Locate the cell with the specified text and output its (x, y) center coordinate. 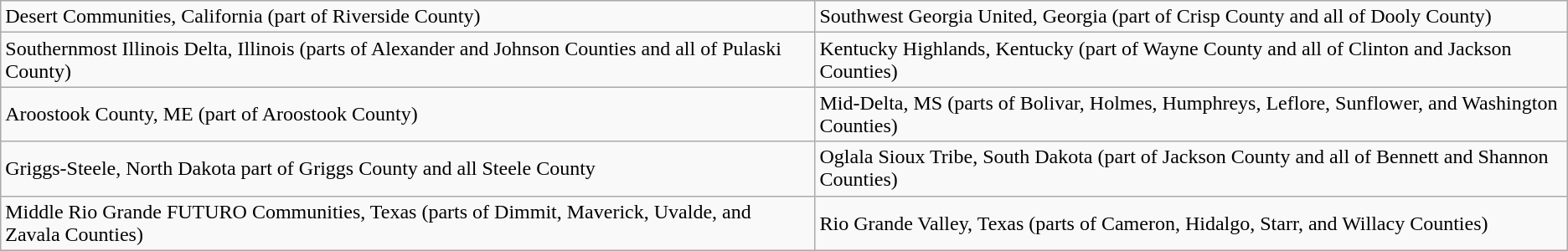
Oglala Sioux Tribe, South Dakota (part of Jackson County and all of Bennett and Shannon Counties) (1191, 169)
Rio Grande Valley, Texas (parts of Cameron, Hidalgo, Starr, and Willacy Counties) (1191, 223)
Desert Communities, California (part of Riverside County) (408, 17)
Mid-Delta, MS (parts of Bolivar, Holmes, Humphreys, Leflore, Sunflower, and Washington Counties) (1191, 114)
Middle Rio Grande FUTURO Communities, Texas (parts of Dimmit, Maverick, Uvalde, and Zavala Counties) (408, 223)
Kentucky Highlands, Kentucky (part of Wayne County and all of Clinton and Jackson Counties) (1191, 60)
Southwest Georgia United, Georgia (part of Crisp County and all of Dooly County) (1191, 17)
Southernmost Illinois Delta, Illinois (parts of Alexander and Johnson Counties and all of Pulaski County) (408, 60)
Aroostook County, ME (part of Aroostook County) (408, 114)
Griggs-Steele, North Dakota part of Griggs County and all Steele County (408, 169)
